Search for the cell housing the specified text and yield its (X, Y) center coordinate. 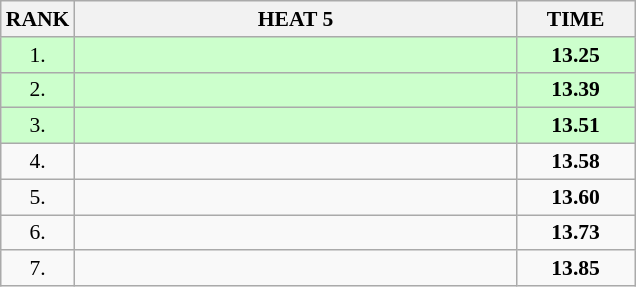
13.73 (576, 233)
HEAT 5 (295, 19)
RANK (38, 19)
13.39 (576, 90)
13.85 (576, 269)
13.51 (576, 126)
13.58 (576, 162)
2. (38, 90)
4. (38, 162)
6. (38, 233)
TIME (576, 19)
1. (38, 55)
13.60 (576, 197)
13.25 (576, 55)
5. (38, 197)
3. (38, 126)
7. (38, 269)
